Capture the cell that displays the provided text and extract its [X, Y] central coordinate. 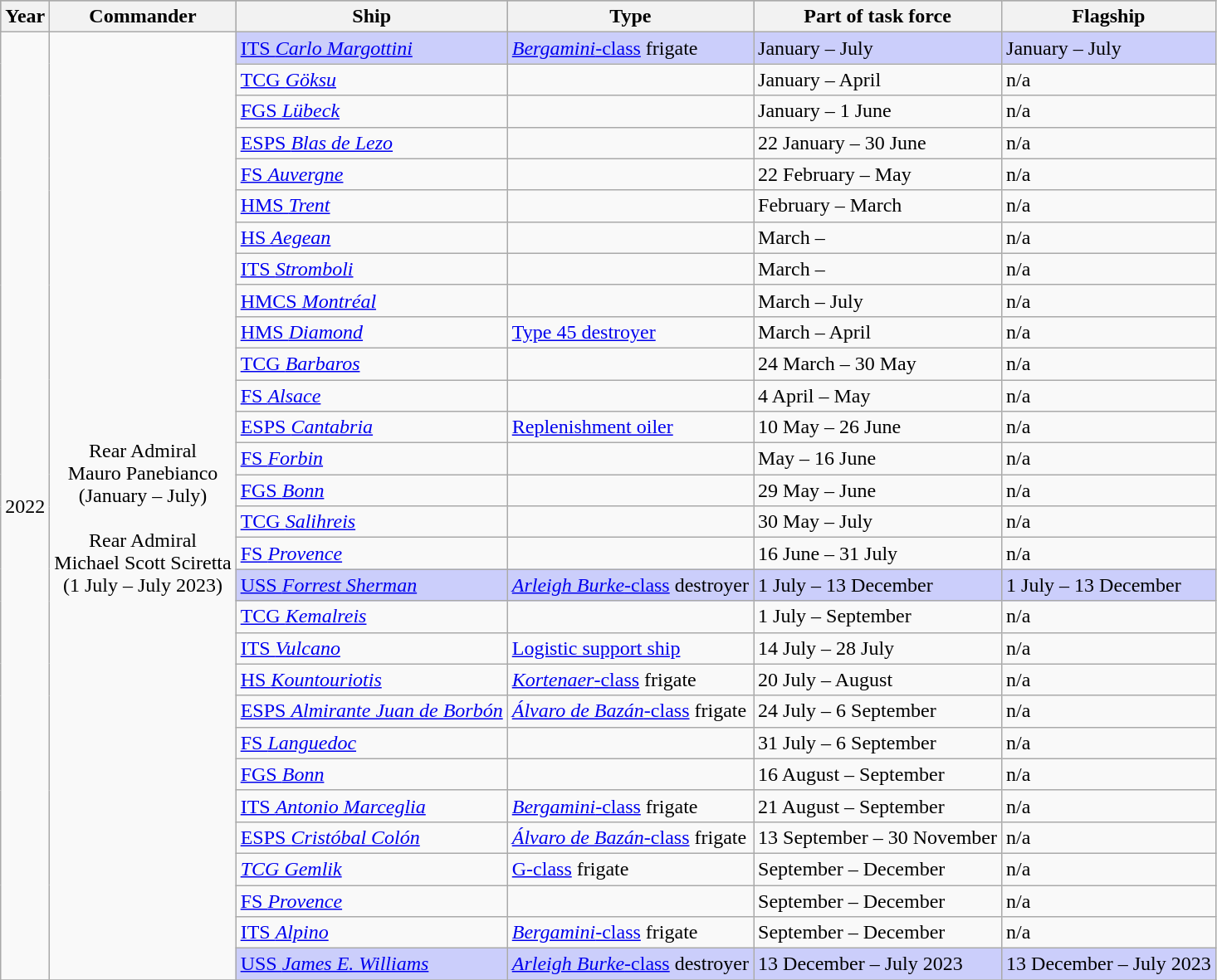
TCG Gemlik [372, 869]
Part of task force [878, 17]
4 April – May [878, 396]
ITS Vulcano [372, 648]
30 May – July [878, 522]
Flagship [1109, 17]
ITS Alpino [372, 933]
Type [630, 17]
20 July – August [878, 680]
ESPS Cantabria [372, 427]
February – March [878, 206]
1 July – September [878, 617]
HMCS Montréal [372, 300]
Year [25, 17]
Type 45 destroyer [630, 332]
FS Forbin [372, 459]
TCG Barbaros [372, 363]
HMS Diamond [372, 332]
USS Forrest Sherman [372, 585]
16 June – 31 July [878, 553]
ITS Carlo Margottini [372, 48]
Ship [372, 17]
14 July – 28 July [878, 648]
March – April [878, 332]
31 July – 6 September [878, 743]
ESPS Blas de Lezo [372, 143]
January – 1 June [878, 111]
Logistic support ship [630, 648]
FS Alsace [372, 396]
24 March – 30 May [878, 363]
ITS Stromboli [372, 269]
Kortenaer-class frigate [630, 680]
29 May – June [878, 490]
USS James E. Williams [372, 964]
16 August – September [878, 774]
TCG Göksu [372, 80]
TCG Salihreis [372, 522]
ITS Antonio Marceglia [372, 806]
Rear Admiral Mauro Panebianco (January – July)Rear Admiral Michael Scott Sciretta (1 July – July 2023) [143, 506]
TCG Kemalreis [372, 617]
2022 [25, 506]
ESPS Almirante Juan de Borbón [372, 711]
HS Kountouriotis [372, 680]
G-class frigate [630, 869]
May – 16 June [878, 459]
ESPS Cristóbal Colón [372, 837]
10 May – 26 June [878, 427]
March – July [878, 300]
FS Languedoc [372, 743]
FS Auvergne [372, 174]
Replenishment oiler [630, 427]
FGS Lübeck [372, 111]
HS Aegean [372, 237]
22 February – May [878, 174]
HMS Trent [372, 206]
13 September – 30 November [878, 837]
Commander [143, 17]
January – April [878, 80]
21 August – September [878, 806]
22 January – 30 June [878, 143]
24 July – 6 September [878, 711]
